Return [X, Y] of the center of cell containing provided text 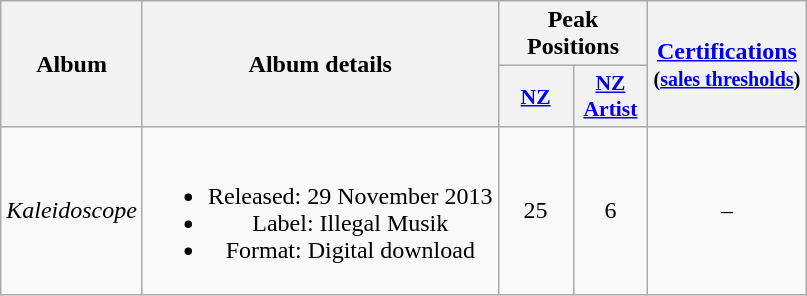
– [727, 210]
Album details [320, 64]
Kaleidoscope [72, 210]
Certifications(sales thresholds) [727, 64]
NZ [536, 96]
Peak Positions [573, 34]
25 [536, 210]
6 [610, 210]
Released: 29 November 2013Label: Illegal MusikFormat: Digital download [320, 210]
NZArtist [610, 96]
Album [72, 64]
